Determine the [x, y] coordinate at the center of the cell enclosing the given text.  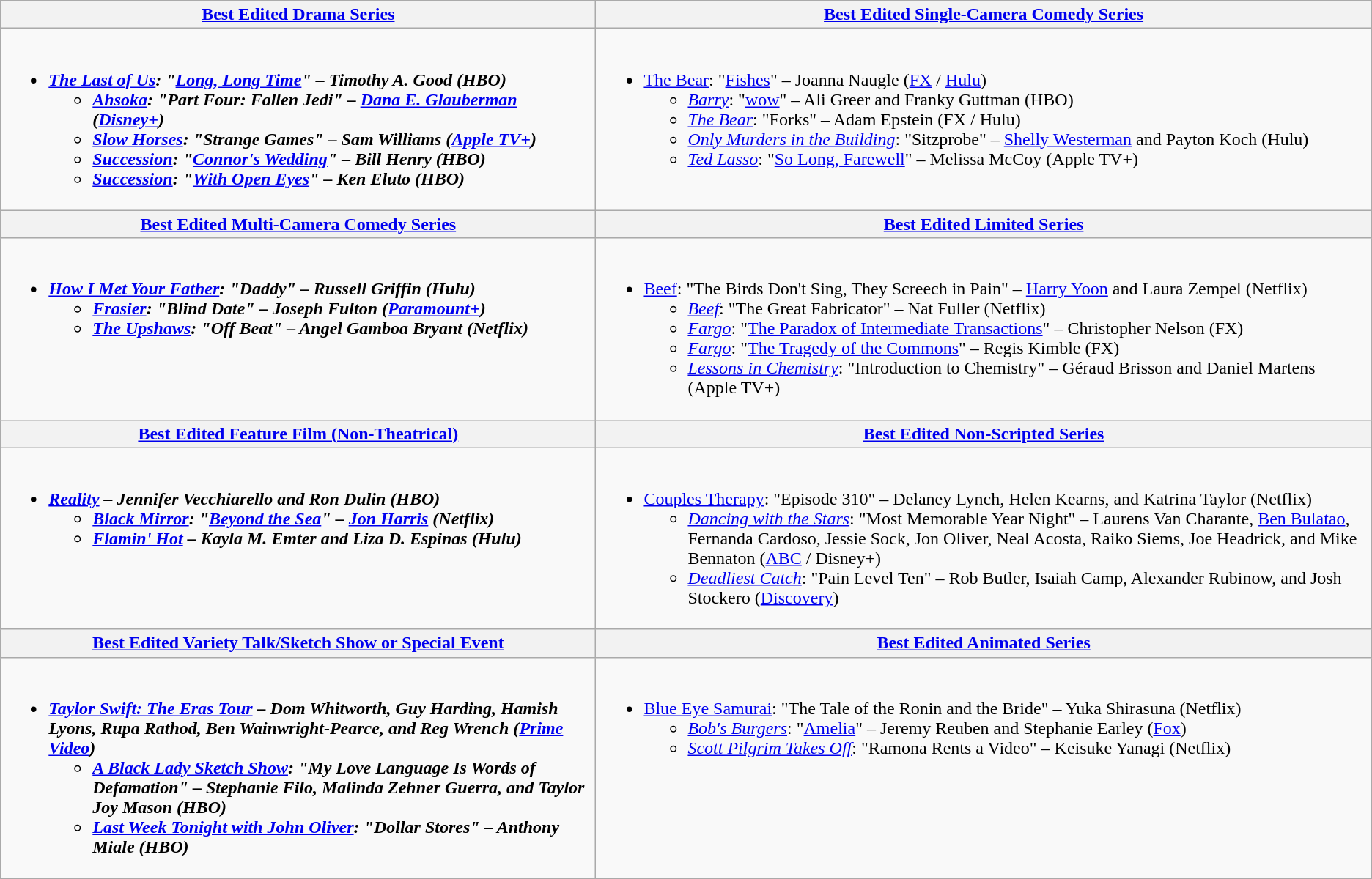
Best Edited Single-Camera Comedy Series [984, 15]
Best Edited Feature Film (Non-Theatrical) [298, 434]
Best Edited Non-Scripted Series [984, 434]
Best Edited Limited Series [984, 224]
Best Edited Animated Series [984, 643]
Best Edited Drama Series [298, 15]
Best Edited Multi-Camera Comedy Series [298, 224]
Best Edited Variety Talk/Sketch Show or Special Event [298, 643]
